Scan for the cell matching the given text and deliver its (x, y) coordinate at center. 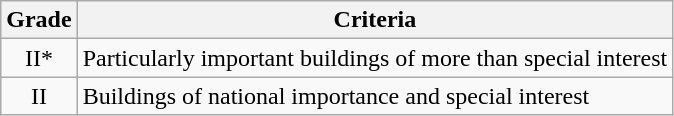
Grade (39, 20)
II* (39, 58)
Particularly important buildings of more than special interest (375, 58)
Buildings of national importance and special interest (375, 96)
II (39, 96)
Criteria (375, 20)
